Determine the (X, Y) coordinate at the center of the cell enclosing the given text.  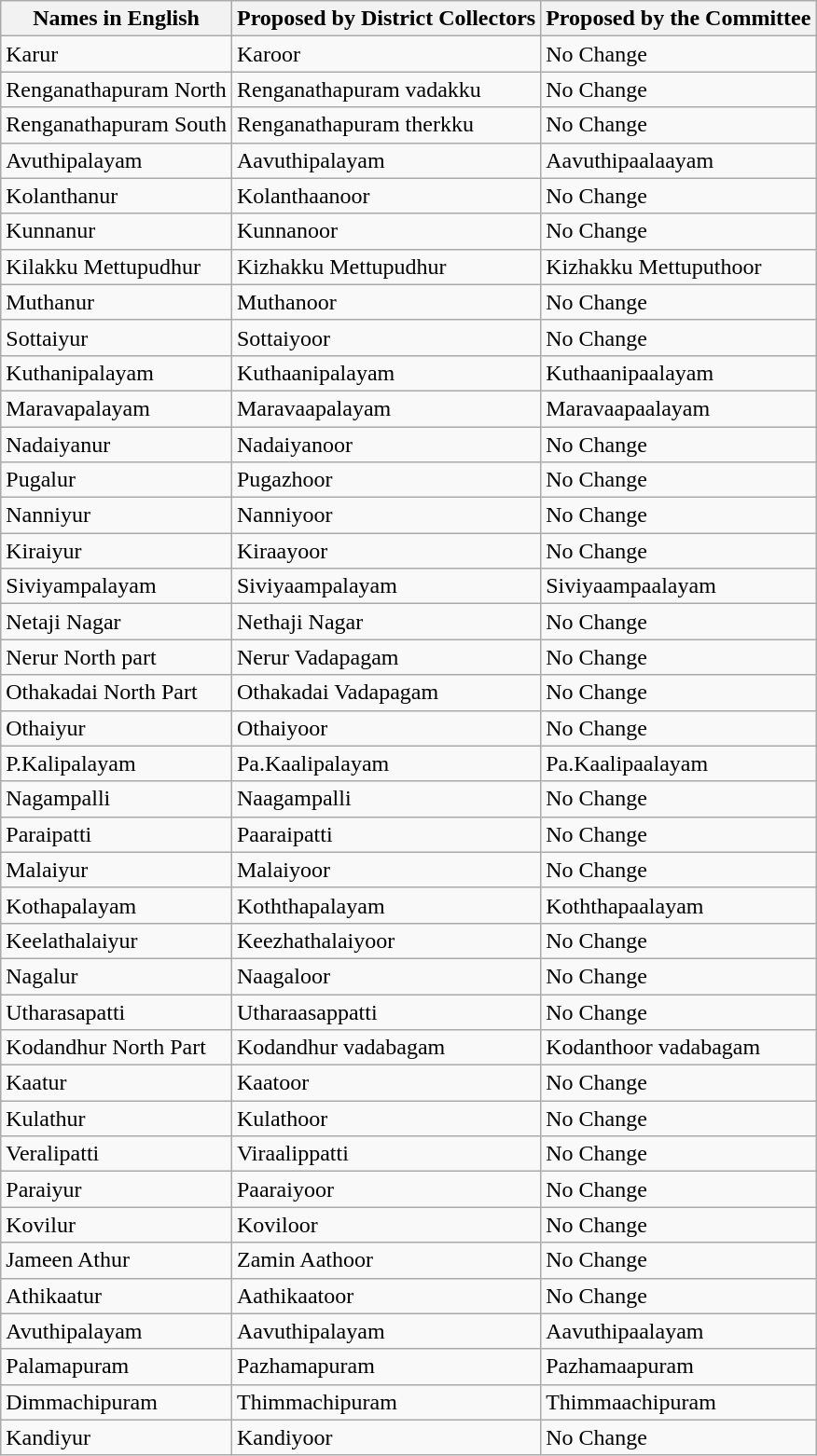
Dimmachipuram (117, 1402)
Kulathur (117, 1119)
Kizhakku Mettuputhoor (679, 267)
Siviyaampaalayam (679, 586)
Athikaatur (117, 1296)
Koththapaalayam (679, 905)
P.Kalipalayam (117, 763)
Othakadai Vadapagam (386, 693)
Muthanoor (386, 302)
Pugalur (117, 480)
Sottaiyoor (386, 337)
Muthanur (117, 302)
Names in English (117, 19)
Kodandhur vadabagam (386, 1048)
Koviloor (386, 1225)
Kandiyur (117, 1437)
Proposed by District Collectors (386, 19)
Malaiyur (117, 870)
Othakadai North Part (117, 693)
Siviyaampalayam (386, 586)
Renganathapuram therkku (386, 125)
Naagampalli (386, 799)
Pa.Kaalipaalayam (679, 763)
Pa.Kaalipalayam (386, 763)
Palamapuram (117, 1367)
Aavuthipaalaayam (679, 160)
Thimmaachipuram (679, 1402)
Othaiyur (117, 728)
Viraalippatti (386, 1154)
Kodanthoor vadabagam (679, 1048)
Kiraiyur (117, 551)
Othaiyoor (386, 728)
Utharasapatti (117, 1011)
Veralipatti (117, 1154)
Kulathoor (386, 1119)
Paaraiyoor (386, 1189)
Proposed by the Committee (679, 19)
Renganathapuram vadakku (386, 89)
Aavuthipaalayam (679, 1331)
Kiraayoor (386, 551)
Kaatur (117, 1083)
Malaiyoor (386, 870)
Koththapalayam (386, 905)
Jameen Athur (117, 1260)
Kizhakku Mettupudhur (386, 267)
Karur (117, 54)
Nagalur (117, 976)
Nanniyur (117, 515)
Pugazhoor (386, 480)
Kolanthanur (117, 196)
Paraiyur (117, 1189)
Kodandhur North Part (117, 1048)
Kothapalayam (117, 905)
Nethaji Nagar (386, 622)
Nadaiyanoor (386, 445)
Pazhamaapuram (679, 1367)
Nerur Vadapagam (386, 657)
Nerur North part (117, 657)
Nadaiyanur (117, 445)
Renganathapuram South (117, 125)
Karoor (386, 54)
Kilakku Mettupudhur (117, 267)
Maravaapaalayam (679, 408)
Keelathalaiyur (117, 941)
Kolanthaanoor (386, 196)
Kaatoor (386, 1083)
Nagampalli (117, 799)
Kuthanipalayam (117, 373)
Zamin Aathoor (386, 1260)
Kunnanoor (386, 231)
Kunnanur (117, 231)
Pazhamapuram (386, 1367)
Keezhathalaiyoor (386, 941)
Thimmachipuram (386, 1402)
Kuthaanipalayam (386, 373)
Aathikaatoor (386, 1296)
Kuthaanipaalayam (679, 373)
Utharaasappatti (386, 1011)
Maravapalayam (117, 408)
Netaji Nagar (117, 622)
Naagaloor (386, 976)
Paraipatti (117, 834)
Paaraipatti (386, 834)
Siviyampalayam (117, 586)
Nanniyoor (386, 515)
Maravaapalayam (386, 408)
Sottaiyur (117, 337)
Kandiyoor (386, 1437)
Kovilur (117, 1225)
Renganathapuram North (117, 89)
